Search for the cell housing the specified text and yield its [X, Y] center coordinate. 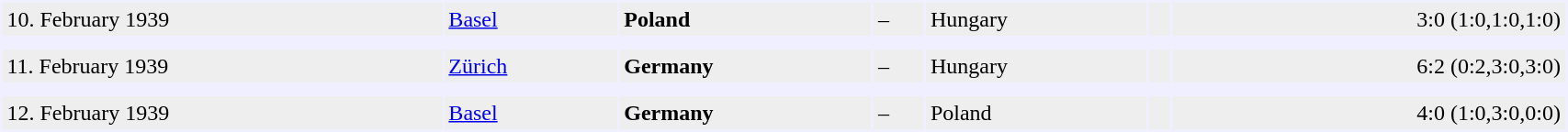
10. February 1939 [222, 19]
11. February 1939 [222, 66]
Zürich [531, 66]
12. February 1939 [222, 113]
4:0 (1:0,3:0,0:0) [1369, 113]
3:0 (1:0,1:0,1:0) [1369, 19]
6:2 (0:2,3:0,3:0) [1369, 66]
